Find where the given text appears and provide that cell's center as (x, y) coordinate. 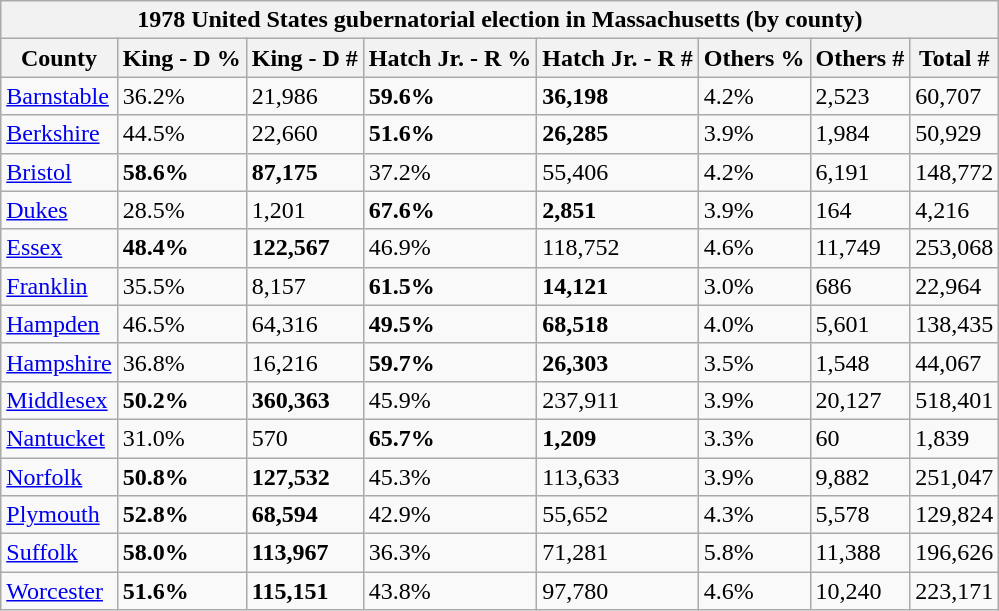
115,151 (304, 591)
50.8% (182, 477)
11,388 (860, 553)
Hampshire (59, 362)
16,216 (304, 362)
4.3% (754, 515)
360,363 (304, 400)
45.9% (450, 400)
4,216 (954, 210)
Worcester (59, 591)
3.0% (754, 286)
148,772 (954, 172)
518,401 (954, 400)
253,068 (954, 248)
8,157 (304, 286)
138,435 (954, 324)
58.0% (182, 553)
570 (304, 438)
49.5% (450, 324)
113,967 (304, 553)
46.9% (450, 248)
1978 United States gubernatorial election in Massachusetts (by county) (500, 20)
26,303 (618, 362)
11,749 (860, 248)
36.2% (182, 96)
52.8% (182, 515)
Suffolk (59, 553)
5,578 (860, 515)
1,984 (860, 134)
118,752 (618, 248)
14,121 (618, 286)
Berkshire (59, 134)
44.5% (182, 134)
127,532 (304, 477)
28.5% (182, 210)
6,191 (860, 172)
Middlesex (59, 400)
Barnstable (59, 96)
1,548 (860, 362)
87,175 (304, 172)
21,986 (304, 96)
10,240 (860, 591)
113,633 (618, 477)
Franklin (59, 286)
22,660 (304, 134)
59.6% (450, 96)
44,067 (954, 362)
20,127 (860, 400)
Plymouth (59, 515)
122,567 (304, 248)
King - D % (182, 58)
5,601 (860, 324)
1,209 (618, 438)
31.0% (182, 438)
129,824 (954, 515)
251,047 (954, 477)
Total # (954, 58)
Dukes (59, 210)
22,964 (954, 286)
65.7% (450, 438)
1,839 (954, 438)
55,652 (618, 515)
1,201 (304, 210)
196,626 (954, 553)
223,171 (954, 591)
68,594 (304, 515)
50,929 (954, 134)
4.0% (754, 324)
36.3% (450, 553)
Norfolk (59, 477)
46.5% (182, 324)
36,198 (618, 96)
164 (860, 210)
Hatch Jr. - R # (618, 58)
2,851 (618, 210)
26,285 (618, 134)
Nantucket (59, 438)
64,316 (304, 324)
King - D # (304, 58)
55,406 (618, 172)
45.3% (450, 477)
Others # (860, 58)
61.5% (450, 286)
68,518 (618, 324)
59.7% (450, 362)
37.2% (450, 172)
Essex (59, 248)
County (59, 58)
Hampden (59, 324)
3.3% (754, 438)
5.8% (754, 553)
Hatch Jr. - R % (450, 58)
Others % (754, 58)
Bristol (59, 172)
58.6% (182, 172)
60,707 (954, 96)
36.8% (182, 362)
3.5% (754, 362)
9,882 (860, 477)
35.5% (182, 286)
42.9% (450, 515)
48.4% (182, 248)
43.8% (450, 591)
686 (860, 286)
60 (860, 438)
237,911 (618, 400)
97,780 (618, 591)
71,281 (618, 553)
67.6% (450, 210)
50.2% (182, 400)
2,523 (860, 96)
